Return [x, y] of the center of cell containing provided text 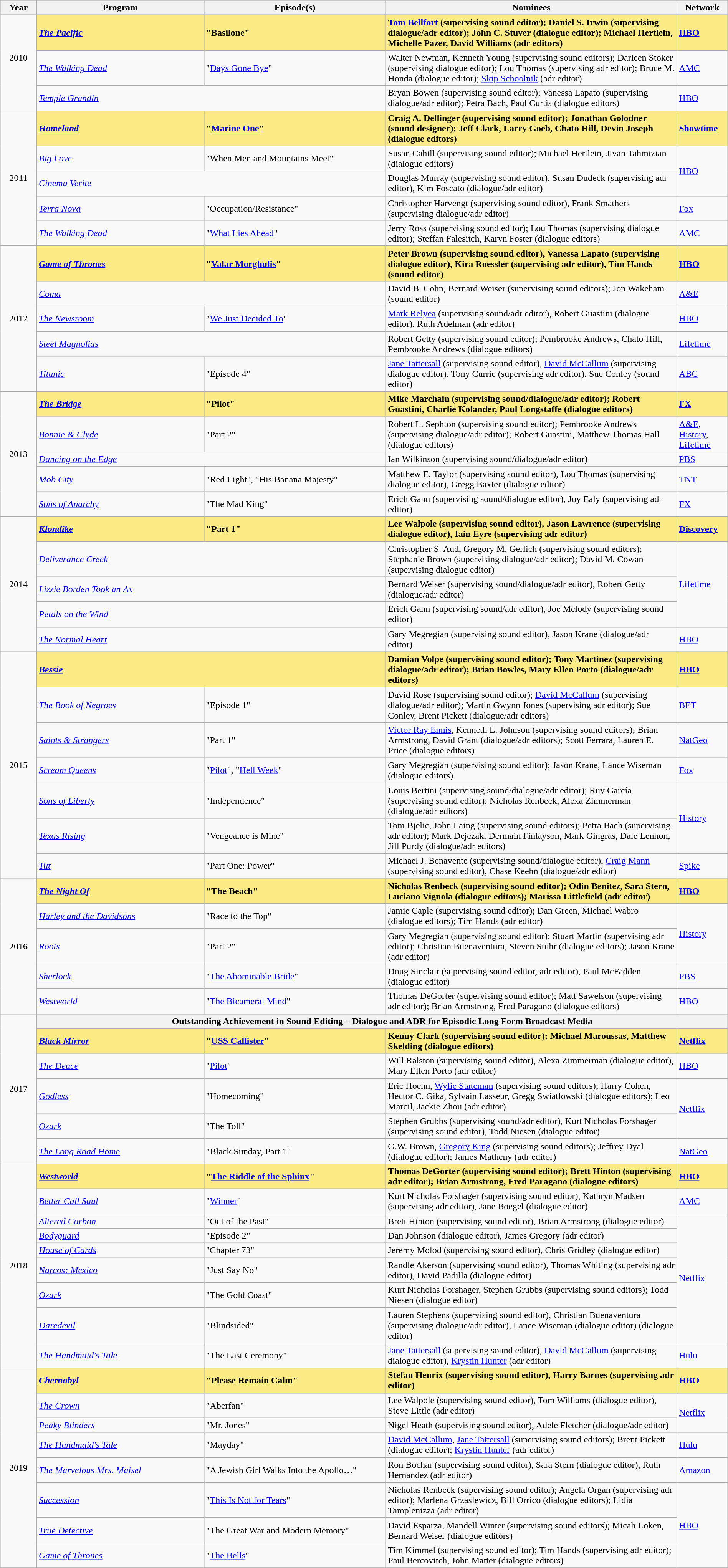
ABC [703, 374]
"Pilot", "Hell Week" [295, 770]
Program [120, 8]
The Deuce [120, 1066]
David McCallum, Jane Tattersall (supervising sound editors); Brent Pickett (dialogue editor); Krystin Hunter (adr editor) [531, 1445]
Discovery [703, 529]
2015 [18, 765]
Narcos: Mexico [120, 1270]
Bernard Weiser (supervising sound/dialogue/adr editor), Robert Getty (dialogue/adr editor) [531, 589]
Scream Queens [120, 770]
Bessie [211, 669]
Thomas DeGorter (supervising sound editor); Brett Hinton (supervising adr editor); Brian Armstrong, Fred Paragano (dialogue editors) [531, 1176]
Homeland [120, 128]
"Out of the Past" [295, 1221]
2010 [18, 63]
Peaky Blinders [120, 1425]
Jeremy Molod (supervising sound editor), Chris Gridley (dialogue editor) [531, 1250]
The Newsroom [120, 319]
Roots [120, 946]
2012 [18, 319]
Sherlock [120, 976]
The Marvelous Mrs. Maisel [120, 1470]
Steel Magnolias [211, 343]
"The Beach" [295, 891]
Robert Getty (supervising sound editor); Pembrooke Andrews, Chato Hill, Pembrooke Andrews (dialogue editors) [531, 343]
"Blindsided" [295, 1325]
The Crown [120, 1406]
Big Love [120, 158]
Network [703, 8]
David Esparza, Mandell Winter (supervising sound editors); Micah Loken, Bernard Weiser (dialogue editors) [531, 1530]
Nicholas Renbeck (supervising sound editor); Odin Benitez, Sara Stern, Luciano Vignola (dialogue editors); Marissa Littlefield (adr editor) [531, 891]
Altered Carbon [120, 1221]
2018 [18, 1266]
Kenny Clark (supervising sound editor); Michael Maroussas, Matthew Skelding (dialogue editors) [531, 1041]
The Night Of [120, 891]
Jerry Ross (supervising sound editor); Lou Thomas (supervising dialogue editor); Steffan Falesitch, Karyn Foster (dialogue editors) [531, 233]
Black Mirror [120, 1041]
Amazon [703, 1470]
Bodyguard [120, 1236]
2017 [18, 1089]
"Valar Morghulis" [295, 263]
"Episode 1" [295, 705]
"What Lies Ahead" [295, 233]
The Long Road Home [120, 1151]
Kurt Nicholas Forshager, Stephen Grubbs (supervising sound editors); Todd Niesen (dialogue editor) [531, 1295]
"A Jewish Girl Walks Into the Apollo…" [295, 1470]
Thomas DeGorter (supervising sound editor); Matt Sawelson (supervising adr editor); Brian Armstrong, Fred Paragano (dialogue editors) [531, 1002]
Kurt Nicholas Forshager (supervising sound editor), Kathryn Madsen (supervising adr editor), Jane Boegel (dialogue editor) [531, 1201]
Nigel Heath (supervising sound editor), Adele Fletcher (dialogue/adr editor) [531, 1425]
Ian Wilkinson (supervising sound/dialogue/adr editor) [531, 459]
Dancing on the Edge [211, 459]
2011 [18, 178]
Mike Marchain (supervising sound/dialogue/adr editor); Robert Guastini, Charlie Kolander, Paul Longstaffe (dialogue editors) [531, 404]
Jamie Caple (supervising sound editor); Dan Green, Michael Wabro (dialogue editors); Tim Hands (adr editor) [531, 916]
Matthew E. Taylor (supervising sound editor), Lou Thomas (supervising dialogue editor), Gregg Baxter (dialogue editor) [531, 479]
Lee Walpole (supervising sound editor), Jason Lawrence (supervising dialogue editor), Iain Eyre (supervising adr editor) [531, 529]
Chernobyl [120, 1380]
"Marine One" [295, 128]
The Book of Negroes [120, 705]
House of Cards [120, 1250]
Bryan Bowen (supervising sound editor); Vanessa Lapato (supervising dialogue/adr editor); Petra Bach, Paul Curtis (dialogue editors) [531, 98]
The Bridge [120, 404]
Nominees [531, 8]
Klondike [120, 529]
"Chapter 73" [295, 1250]
"Episode 2" [295, 1236]
"The Abominable Bride" [295, 976]
"Independence" [295, 800]
Bonnie & Clyde [120, 434]
Saints & Strangers [120, 740]
Sons of Anarchy [120, 504]
"Please Remain Calm" [295, 1380]
Will Ralston (supervising sound editor), Alexa Zimmerman (dialogue editor), Mary Ellen Porto (adr editor) [531, 1066]
"The Bicameral Mind" [295, 1002]
Succession [120, 1500]
Stephen Grubbs (supervising sound/adr editor), Kurt Nicholas Forshager (supervising sound editor), Todd Niesen (dialogue editor) [531, 1126]
Gary Megregian (supervising sound editor), Jason Krane (dialogue/adr editor) [531, 639]
David B. Cohn, Bernard Weiser (supervising sound editors); Jon Wakeham (sound editor) [531, 293]
The Normal Heart [211, 639]
Tim Kimmel (supervising sound editor); Tim Hands (supervising adr editor); Paul Bercovitch, John Matter (dialogue editors) [531, 1555]
BET [703, 705]
True Detective [120, 1530]
2016 [18, 946]
G.W. Brown, Gregory King (supervising sound editors); Jeffrey Dyal (dialogue editor); James Matheny (adr editor) [531, 1151]
2019 [18, 1468]
"Mayday" [295, 1445]
2013 [18, 454]
Jane Tattersall (supervising sound editor), David McCallum (supervising dialogue editor), Krystin Hunter (adr editor) [531, 1356]
Randle Akerson (supervising sound editor), Thomas Whiting (supervising adr editor), David Padilla (dialogue editor) [531, 1270]
Deliverance Creek [211, 559]
Brett Hinton (supervising sound editor), Brian Armstrong (dialogue editor) [531, 1221]
Susan Cahill (supervising sound editor); Michael Hertlein, Jivan Tahmizian (dialogue editors) [531, 158]
Godless [120, 1096]
Damian Volpe (supervising sound editor); Tony Martinez (supervising dialogue/adr editor); Brian Bowles, Mary Ellen Porto (dialogue/adr editors) [531, 669]
Douglas Murray (supervising sound editor), Susan Dudeck (supervising adr editor), Kim Foscato (dialogue/adr editor) [531, 184]
Daredevil [120, 1325]
"Episode 4" [295, 374]
Temple Grandin [211, 98]
"The Great War and Modern Memory" [295, 1530]
"The Bells" [295, 1555]
"When Men and Mountains Meet" [295, 158]
Erich Gann (supervising sound/adr editor), Joe Melody (supervising sound editor) [531, 614]
"Race to the Top" [295, 916]
Stefan Henrix (supervising sound editor), Harry Barnes (supervising adr editor) [531, 1380]
"The Gold Coast" [295, 1295]
Episode(s) [295, 8]
2014 [18, 584]
"We Just Decided To" [295, 319]
Dan Johnson (dialogue editor), James Gregory (adr editor) [531, 1236]
Harley and the Davidsons [120, 916]
Cinema Verite [211, 184]
"Aberfan" [295, 1406]
"The Riddle of the Sphinx" [295, 1176]
Michael J. Benavente (supervising sound/dialogue editor), Craig Mann (supervising sound editor), Chase Keehn (dialogue/adr editor) [531, 866]
A&E, History, Lifetime [703, 434]
Year [18, 8]
"The Last Ceremony" [295, 1356]
"Winner" [295, 1201]
Lizzie Borden Took an Ax [211, 589]
"Days Gone Bye" [295, 68]
Sons of Liberty [120, 800]
Tut [120, 866]
Mob City [120, 479]
Titanic [120, 374]
Better Call Saul [120, 1201]
A&E [703, 293]
Erich Gann (supervising sound/dialogue editor), Joy Ealy (supervising adr editor) [531, 504]
Petals on the Wind [211, 614]
Doug Sinclair (supervising sound editor, adr editor), Paul McFadden (dialogue editor) [531, 976]
"Homecoming" [295, 1096]
"Mr. Jones" [295, 1425]
"The Mad King" [295, 504]
"Red Light", "His Banana Majesty" [295, 479]
Gary Megregian (supervising sound editor); Jason Krane, Lance Wiseman (dialogue editors) [531, 770]
TNT [703, 479]
"Occupation/Resistance" [295, 208]
Ron Bochar (supervising sound editor), Sara Stern (dialogue editor), Ruth Hernandez (adr editor) [531, 1470]
Spike [703, 866]
Mark Relyea (supervising sound/adr editor), Robert Guastini (dialogue editor), Ruth Adelman (adr editor) [531, 319]
The Pacific [120, 33]
"Just Say No" [295, 1270]
"Basilone" [295, 33]
Terra Nova [120, 208]
"Black Sunday, Part 1" [295, 1151]
Lee Walpole (supervising sound editor), Tom Williams (dialogue editor), Steve Little (adr editor) [531, 1406]
Outstanding Achievement in Sound Editing – Dialogue and ADR for Episodic Long Form Broadcast Media [382, 1021]
"Part One: Power" [295, 866]
Christopher Harvengt (supervising sound editor), Frank Smathers (supervising dialogue/adr editor) [531, 208]
"USS Callister" [295, 1041]
"Vengeance is Mine" [295, 836]
"This Is Not for Tears" [295, 1500]
Showtime [703, 128]
"The Toll" [295, 1126]
Coma [211, 293]
Texas Rising [120, 836]
